Extract the (X, Y) coordinate from the center of the cell holding the provided text.  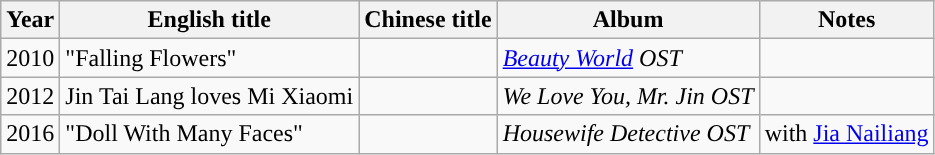
"Falling Flowers" (210, 58)
Housewife Detective OST (628, 134)
2016 (30, 134)
Jin Tai Lang loves Mi Xiaomi (210, 96)
2010 (30, 58)
Beauty World OST (628, 58)
Year (30, 20)
We Love You, Mr. Jin OST (628, 96)
with Jia Nailiang (846, 134)
English title (210, 20)
Chinese title (428, 20)
"Doll With Many Faces" (210, 134)
Notes (846, 20)
2012 (30, 96)
Album (628, 20)
